Locate the cell with the specified text and output its [x, y] center coordinate. 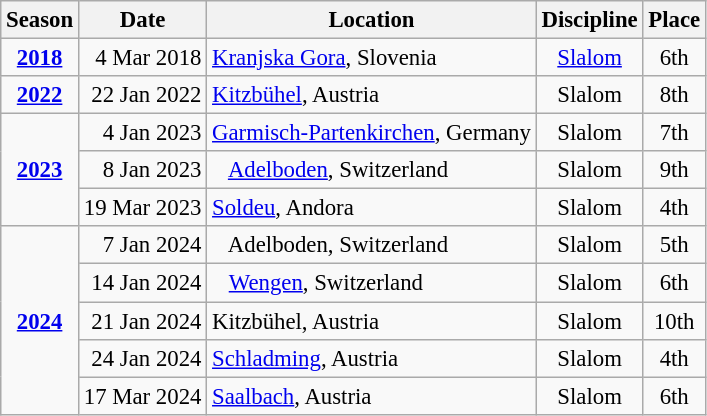
2024 [40, 320]
9th [674, 170]
14 Jan 2024 [142, 283]
2018 [40, 58]
24 Jan 2024 [142, 358]
Season [40, 20]
Schladming, Austria [372, 358]
4 Mar 2018 [142, 58]
7 Jan 2024 [142, 245]
21 Jan 2024 [142, 321]
Date [142, 20]
22 Jan 2022 [142, 95]
7th [674, 133]
Garmisch-Partenkirchen, Germany [372, 133]
19 Mar 2023 [142, 208]
2023 [40, 170]
17 Mar 2024 [142, 396]
Wengen, Switzerland [372, 283]
4 Jan 2023 [142, 133]
2022 [40, 95]
10th [674, 321]
Location [372, 20]
8 Jan 2023 [142, 170]
Place [674, 20]
Kranjska Gora, Slovenia [372, 58]
Soldeu, Andora [372, 208]
Discipline [590, 20]
8th [674, 95]
5th [674, 245]
Saalbach, Austria [372, 396]
